Determine the [X, Y] coordinate at the center of the cell enclosing the given text.  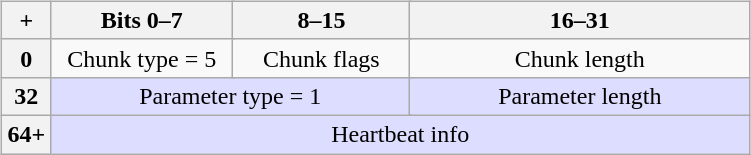
64+ [26, 134]
16–31 [580, 20]
32 [26, 96]
Chunk flags [322, 58]
+ [26, 20]
Heartbeat info [400, 134]
Bits 0–7 [142, 20]
Chunk length [580, 58]
Parameter length [580, 96]
8–15 [322, 20]
0 [26, 58]
Chunk type = 5 [142, 58]
Parameter type = 1 [230, 96]
